Return (X, Y) of the center of cell containing provided text 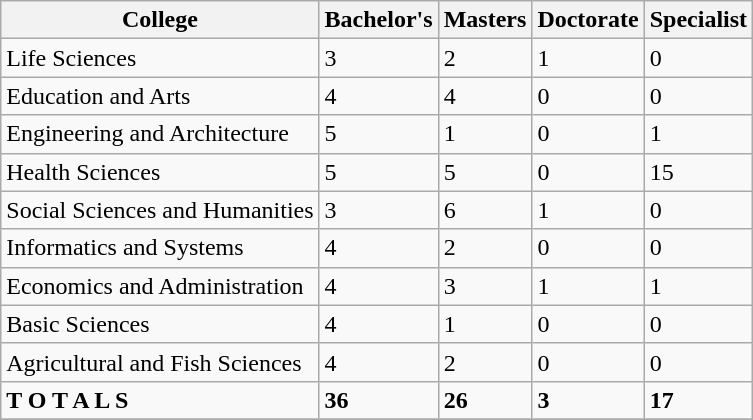
36 (378, 400)
Social Sciences and Humanities (160, 210)
Life Sciences (160, 58)
Specialist (698, 20)
Education and Arts (160, 96)
Informatics and Systems (160, 248)
15 (698, 172)
6 (485, 210)
T O T A L S (160, 400)
Agricultural and Fish Sciences (160, 362)
17 (698, 400)
Masters (485, 20)
Bachelor's (378, 20)
Health Sciences (160, 172)
Economics and Administration (160, 286)
Doctorate (588, 20)
Basic Sciences (160, 324)
26 (485, 400)
College (160, 20)
Engineering and Architecture (160, 134)
